Provide the (X, Y) coordinate of the cell's center where the given text is located.  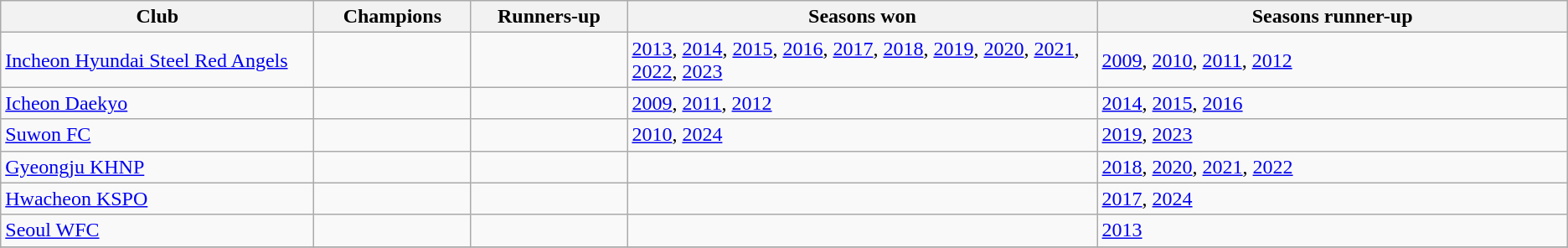
Club (157, 17)
Seasons won (863, 17)
Incheon Hyundai Steel Red Angels (157, 60)
2019, 2023 (1332, 135)
2013 (1332, 230)
2018, 2020, 2021, 2022 (1332, 167)
2009, 2011, 2012 (863, 103)
2013, 2014, 2015, 2016, 2017, 2018, 2019, 2020, 2021, 2022, 2023 (863, 60)
2014, 2015, 2016 (1332, 103)
Hwacheon KSPO (157, 199)
Gyeongju KHNP (157, 167)
Seasons runner-up (1332, 17)
2010, 2024 (863, 135)
Runners-up (549, 17)
Icheon Daekyo (157, 103)
2009, 2010, 2011, 2012 (1332, 60)
2017, 2024 (1332, 199)
Seoul WFC (157, 230)
Champions (392, 17)
Suwon FC (157, 135)
